Identify which cell holds the provided text, then report its [X, Y] central coordinate. 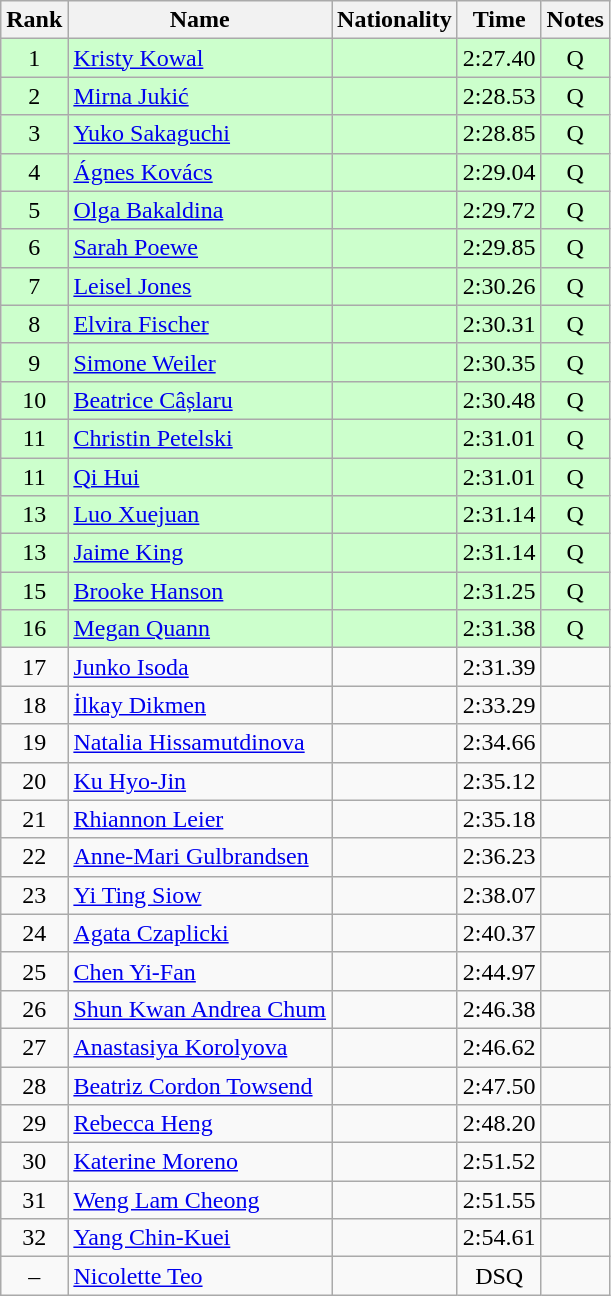
29 [34, 1124]
2:48.20 [499, 1124]
Yi Ting Siow [200, 895]
16 [34, 629]
8 [34, 324]
2:54.61 [499, 1238]
28 [34, 1085]
– [34, 1276]
26 [34, 1009]
Yuko Sakaguchi [200, 134]
Kristy Kowal [200, 58]
2:28.53 [499, 96]
23 [34, 895]
7 [34, 286]
Agata Czaplicki [200, 933]
4 [34, 172]
2:29.85 [499, 248]
Olga Bakaldina [200, 210]
2:30.26 [499, 286]
Leisel Jones [200, 286]
Chen Yi-Fan [200, 971]
2:35.18 [499, 819]
2:51.55 [499, 1200]
2:31.25 [499, 591]
15 [34, 591]
Luo Xuejuan [200, 515]
2:46.62 [499, 1047]
Beatriz Cordon Towsend [200, 1085]
Brooke Hanson [200, 591]
Anne-Mari Gulbrandsen [200, 857]
2:28.85 [499, 134]
2:34.66 [499, 743]
Shun Kwan Andrea Chum [200, 1009]
3 [34, 134]
2:46.38 [499, 1009]
30 [34, 1162]
31 [34, 1200]
Anastasiya Korolyova [200, 1047]
Ku Hyo-Jin [200, 781]
Junko Isoda [200, 667]
Simone Weiler [200, 362]
2:33.29 [499, 705]
2:44.97 [499, 971]
Nationality [395, 20]
2:30.48 [499, 400]
Christin Petelski [200, 438]
Megan Quann [200, 629]
25 [34, 971]
Ágnes Kovács [200, 172]
Katerine Moreno [200, 1162]
18 [34, 705]
2:31.38 [499, 629]
Name [200, 20]
22 [34, 857]
1 [34, 58]
2:30.35 [499, 362]
5 [34, 210]
Nicolette Teo [200, 1276]
Rhiannon Leier [200, 819]
Rank [34, 20]
24 [34, 933]
Yang Chin-Kuei [200, 1238]
2:51.52 [499, 1162]
2 [34, 96]
27 [34, 1047]
Elvira Fischer [200, 324]
17 [34, 667]
2:47.50 [499, 1085]
2:36.23 [499, 857]
Beatrice Câșlaru [200, 400]
9 [34, 362]
32 [34, 1238]
2:29.04 [499, 172]
2:35.12 [499, 781]
Weng Lam Cheong [200, 1200]
2:27.40 [499, 58]
İlkay Dikmen [200, 705]
10 [34, 400]
Natalia Hissamutdinova [200, 743]
6 [34, 248]
Time [499, 20]
Sarah Poewe [200, 248]
20 [34, 781]
21 [34, 819]
2:30.31 [499, 324]
Notes [575, 20]
2:31.39 [499, 667]
Qi Hui [200, 477]
DSQ [499, 1276]
2:38.07 [499, 895]
Mirna Jukić [200, 96]
19 [34, 743]
Jaime King [200, 553]
2:29.72 [499, 210]
Rebecca Heng [200, 1124]
2:40.37 [499, 933]
